Return [X, Y] of the center of cell containing provided text 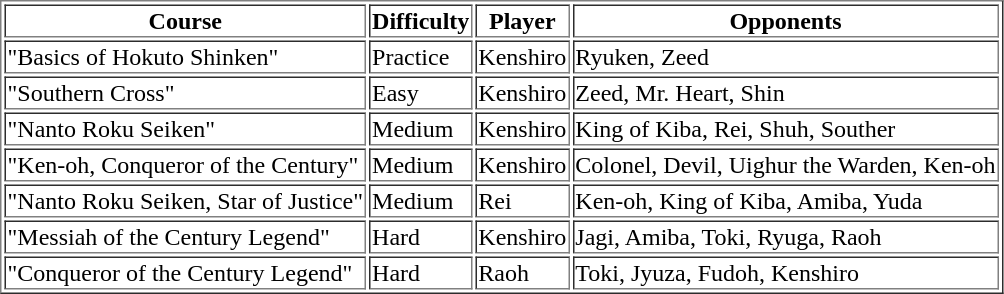
Ryuken, Zeed [785, 56]
Opponents [785, 20]
Player [522, 20]
Practice [420, 56]
Colonel, Devil, Uighur the Warden, Ken-oh [785, 164]
"Ken-oh, Conqueror of the Century" [185, 164]
Ken-oh, King of Kiba, Amiba, Yuda [785, 200]
"Conqueror of the Century Legend" [185, 272]
"Southern Cross" [185, 92]
Rei [522, 200]
Easy [420, 92]
Jagi, Amiba, Toki, Ryuga, Raoh [785, 236]
King of Kiba, Rei, Shuh, Souther [785, 128]
"Messiah of the Century Legend" [185, 236]
Raoh [522, 272]
Zeed, Mr. Heart, Shin [785, 92]
Course [185, 20]
"Nanto Roku Seiken" [185, 128]
Toki, Jyuza, Fudoh, Kenshiro [785, 272]
"Nanto Roku Seiken, Star of Justice" [185, 200]
Difficulty [420, 20]
"Basics of Hokuto Shinken" [185, 56]
